Return the [x, y] coordinate for the center point of the cell that contains the specified text.  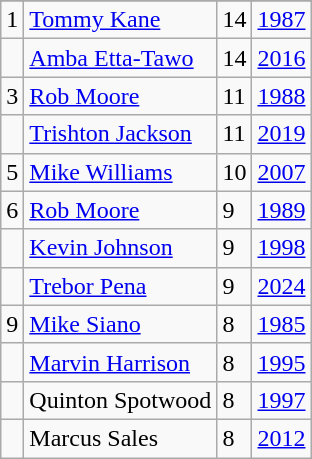
Trishton Jackson [120, 134]
1988 [282, 96]
1987 [282, 20]
3 [12, 96]
1989 [282, 210]
2012 [282, 438]
Amba Etta-Tawo [120, 58]
1998 [282, 248]
Quinton Spotwood [120, 400]
Trebor Pena [120, 286]
Marcus Sales [120, 438]
2007 [282, 172]
Tommy Kane [120, 20]
Marvin Harrison [120, 362]
2024 [282, 286]
Mike Williams [120, 172]
2019 [282, 134]
2016 [282, 58]
Kevin Johnson [120, 248]
5 [12, 172]
1997 [282, 400]
Mike Siano [120, 324]
1995 [282, 362]
10 [234, 172]
1 [12, 20]
6 [12, 210]
1985 [282, 324]
